Extract the (x, y) coordinate from the center of the cell holding the provided text.  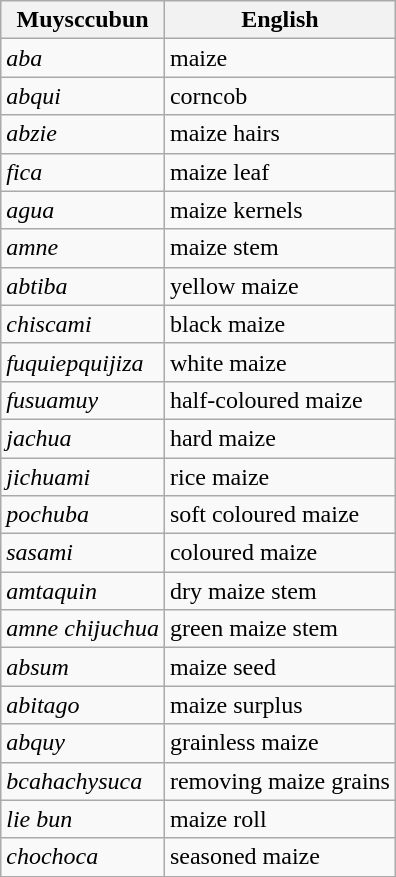
maize (280, 58)
lie bun (83, 819)
seasoned maize (280, 857)
fuquiepquijiza (83, 362)
chiscami (83, 324)
yellow maize (280, 286)
abtiba (83, 286)
abzie (83, 134)
abitago (83, 705)
removing maize grains (280, 781)
fica (83, 172)
maize roll (280, 819)
abquy (83, 743)
maize kernels (280, 210)
amne (83, 248)
sasami (83, 553)
maize hairs (280, 134)
maize stem (280, 248)
hard maize (280, 438)
aba (83, 58)
maize leaf (280, 172)
pochuba (83, 515)
amne chijuchua (83, 629)
jichuami (83, 477)
rice maize (280, 477)
grainless maize (280, 743)
maize surplus (280, 705)
jachua (83, 438)
amtaquin (83, 591)
corncob (280, 96)
abqui (83, 96)
black maize (280, 324)
half-coloured maize (280, 400)
maize seed (280, 667)
soft coloured maize (280, 515)
agua (83, 210)
bcahachysuca (83, 781)
white maize (280, 362)
Muysccubun (83, 20)
English (280, 20)
dry maize stem (280, 591)
absum (83, 667)
fusuamuy (83, 400)
green maize stem (280, 629)
chochoca (83, 857)
coloured maize (280, 553)
